Locate the cell with the specified text and output its (X, Y) center coordinate. 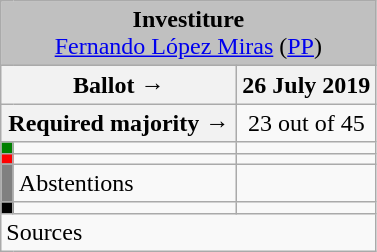
Ballot → (119, 85)
Sources (188, 232)
Abstentions (125, 183)
Required majority → (119, 123)
26 July 2019 (306, 85)
23 out of 45 (306, 123)
InvestitureFernando López Miras (PP) (188, 34)
